Identify which cell holds the provided text, then report its [X, Y] central coordinate. 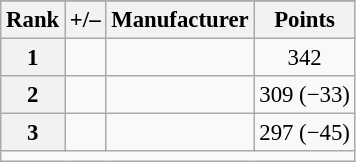
297 (−45) [304, 133]
342 [304, 58]
Rank [33, 20]
Manufacturer [180, 20]
1 [33, 58]
+/– [86, 20]
Points [304, 20]
3 [33, 133]
309 (−33) [304, 95]
2 [33, 95]
